For the text-containing cell, return its midpoint in (X, Y) coordinate format. 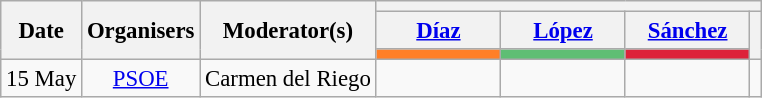
PSOE (141, 79)
Moderator(s) (288, 30)
15 May (42, 79)
Date (42, 30)
López (564, 31)
Díaz (438, 31)
Organisers (141, 30)
Sánchez (688, 31)
Carmen del Riego (288, 79)
